Output the [x, y] coordinate of the center of the cell containing the given text.  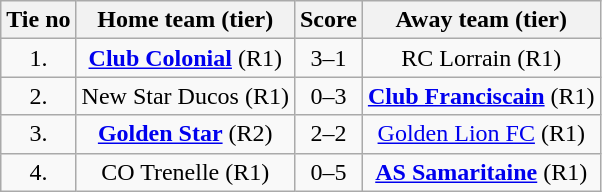
3. [38, 134]
Away team (tier) [481, 20]
Tie no [38, 20]
0–3 [328, 96]
CO Trenelle (R1) [185, 172]
Home team (tier) [185, 20]
Golden Star (R2) [185, 134]
New Star Ducos (R1) [185, 96]
Club Colonial (R1) [185, 58]
1. [38, 58]
4. [38, 172]
0–5 [328, 172]
AS Samaritaine (R1) [481, 172]
Golden Lion FC (R1) [481, 134]
Club Franciscain (R1) [481, 96]
2. [38, 96]
2–2 [328, 134]
3–1 [328, 58]
Score [328, 20]
RC Lorrain (R1) [481, 58]
